From the cell containing the given text, extract its center point as (x, y) coordinate. 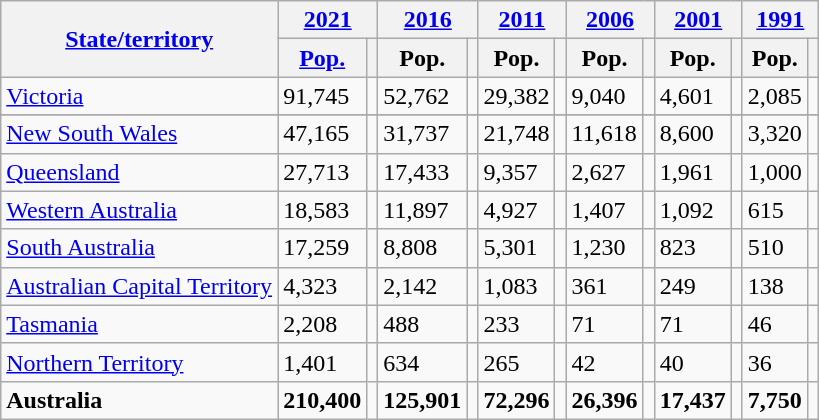
72,296 (516, 400)
138 (774, 286)
1,083 (516, 286)
Australia (140, 400)
40 (692, 362)
361 (604, 286)
510 (774, 248)
11,618 (604, 134)
4,601 (692, 96)
634 (422, 362)
488 (422, 324)
3,320 (774, 134)
Queensland (140, 172)
249 (692, 286)
42 (604, 362)
29,382 (516, 96)
1,092 (692, 210)
52,762 (422, 96)
17,437 (692, 400)
2011 (522, 20)
8,808 (422, 248)
1,961 (692, 172)
18,583 (322, 210)
9,357 (516, 172)
27,713 (322, 172)
5,301 (516, 248)
91,745 (322, 96)
2001 (698, 20)
4,927 (516, 210)
1,401 (322, 362)
210,400 (322, 400)
7,750 (774, 400)
Tasmania (140, 324)
4,323 (322, 286)
125,901 (422, 400)
1991 (780, 20)
2,085 (774, 96)
615 (774, 210)
31,737 (422, 134)
State/territory (140, 39)
823 (692, 248)
Australian Capital Territory (140, 286)
1,407 (604, 210)
8,600 (692, 134)
9,040 (604, 96)
26,396 (604, 400)
Northern Territory (140, 362)
2006 (610, 20)
Western Australia (140, 210)
2,142 (422, 286)
South Australia (140, 248)
Victoria (140, 96)
17,259 (322, 248)
2,208 (322, 324)
2021 (328, 20)
36 (774, 362)
2,627 (604, 172)
17,433 (422, 172)
46 (774, 324)
1,230 (604, 248)
2016 (428, 20)
265 (516, 362)
New South Wales (140, 134)
1,000 (774, 172)
11,897 (422, 210)
21,748 (516, 134)
47,165 (322, 134)
233 (516, 324)
